Scan for the cell matching the given text and deliver its [X, Y] coordinate at center. 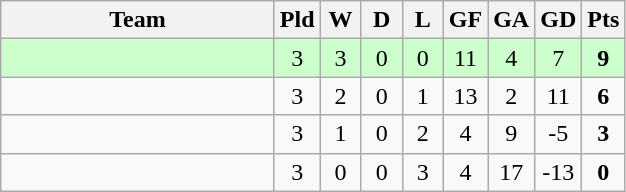
6 [604, 96]
7 [558, 58]
D [382, 20]
Team [138, 20]
-5 [558, 134]
17 [512, 172]
Pld [297, 20]
W [340, 20]
L [422, 20]
GD [558, 20]
-13 [558, 172]
GA [512, 20]
Pts [604, 20]
GF [465, 20]
13 [465, 96]
